Output the [x, y] coordinate of the center of the cell containing the given text.  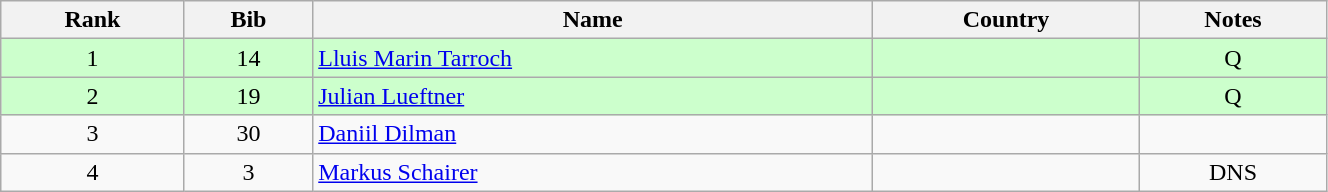
Country [1006, 20]
1 [92, 58]
4 [92, 172]
14 [248, 58]
30 [248, 134]
Notes [1234, 20]
Daniil Dilman [593, 134]
Lluis Marin Tarroch [593, 58]
Name [593, 20]
Rank [92, 20]
19 [248, 96]
2 [92, 96]
Julian Lueftner [593, 96]
Markus Schairer [593, 172]
Bib [248, 20]
DNS [1234, 172]
